Identify which cell holds the provided text, then report its (x, y) central coordinate. 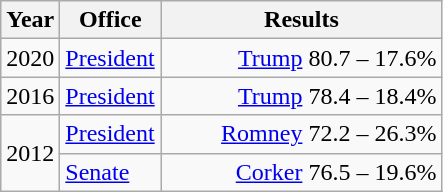
Corker 76.5 – 19.6% (302, 172)
Results (302, 20)
Romney 72.2 – 26.3% (302, 134)
Year (30, 20)
2020 (30, 58)
Trump 80.7 – 17.6% (302, 58)
2016 (30, 96)
Office (110, 20)
2012 (30, 153)
Senate (110, 172)
Trump 78.4 – 18.4% (302, 96)
